Detect which cell encompasses the target text, then output its (x, y) center coordinate. 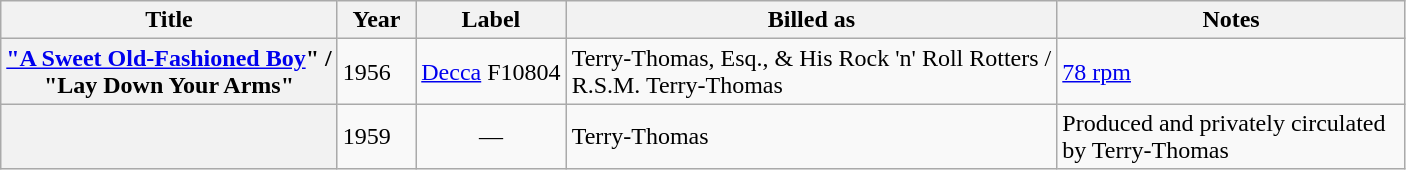
Billed as (812, 20)
Decca F10804 (491, 72)
Year (376, 20)
Terry-Thomas (812, 136)
Title (169, 20)
— (491, 136)
1959 (376, 136)
"A Sweet Old-Fashioned Boy" /"Lay Down Your Arms" (169, 72)
78 rpm (1232, 72)
Produced and privately circulated by Terry-Thomas (1232, 136)
1956 (376, 72)
Label (491, 20)
Notes (1232, 20)
Terry-Thomas, Esq., & His Rock 'n' Roll Rotters /R.S.M. Terry-Thomas (812, 72)
